Scan for the cell matching the given text and deliver its [X, Y] coordinate at center. 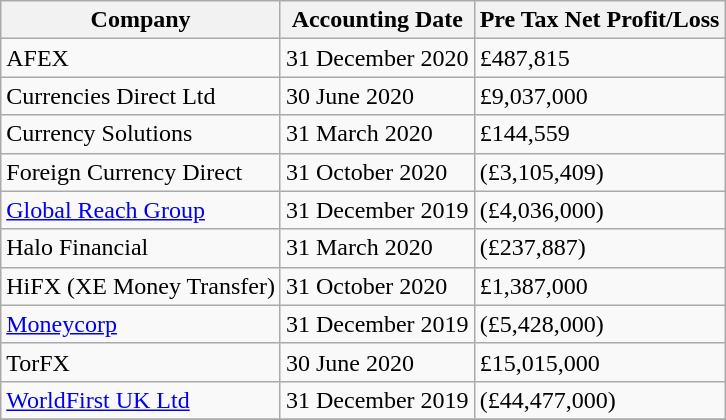
Currencies Direct Ltd [141, 96]
£487,815 [600, 58]
Accounting Date [377, 20]
Moneycorp [141, 324]
£9,037,000 [600, 96]
Foreign Currency Direct [141, 172]
Global Reach Group [141, 210]
(£4,036,000) [600, 210]
Currency Solutions [141, 134]
TorFX [141, 362]
£144,559 [600, 134]
£1,387,000 [600, 286]
(£3,105,409) [600, 172]
(£44,477,000) [600, 400]
Pre Tax Net Profit/Loss [600, 20]
Company [141, 20]
HiFX (XE Money Transfer) [141, 286]
(£5,428,000) [600, 324]
£15,015,000 [600, 362]
Halo Financial [141, 248]
AFEX [141, 58]
(£237,887) [600, 248]
31 December 2020 [377, 58]
WorldFirst UK Ltd [141, 400]
